Search for the cell housing the specified text and yield its (X, Y) center coordinate. 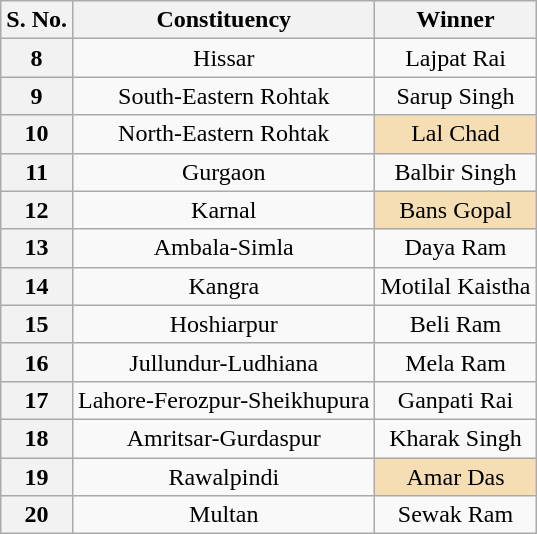
Multan (223, 515)
Karnal (223, 210)
Amritsar-Gurdaspur (223, 438)
Beli Ram (456, 324)
Lajpat Rai (456, 58)
Sarup Singh (456, 96)
10 (37, 134)
Motilal Kaistha (456, 286)
Lal Chad (456, 134)
Balbir Singh (456, 172)
Lahore-Ferozpur-Sheikhupura (223, 400)
8 (37, 58)
Kangra (223, 286)
16 (37, 362)
Sewak Ram (456, 515)
13 (37, 248)
14 (37, 286)
Hoshiarpur (223, 324)
Daya Ram (456, 248)
Ganpati Rai (456, 400)
S. No. (37, 20)
Constituency (223, 20)
9 (37, 96)
Rawalpindi (223, 477)
North-Eastern Rohtak (223, 134)
Kharak Singh (456, 438)
Hissar (223, 58)
Ambala-Simla (223, 248)
11 (37, 172)
19 (37, 477)
Winner (456, 20)
15 (37, 324)
20 (37, 515)
Amar Das (456, 477)
Mela Ram (456, 362)
17 (37, 400)
12 (37, 210)
South-Eastern Rohtak (223, 96)
Gurgaon (223, 172)
Jullundur-Ludhiana (223, 362)
Bans Gopal (456, 210)
18 (37, 438)
